Output the [x, y] coordinate of the center of the cell containing the given text.  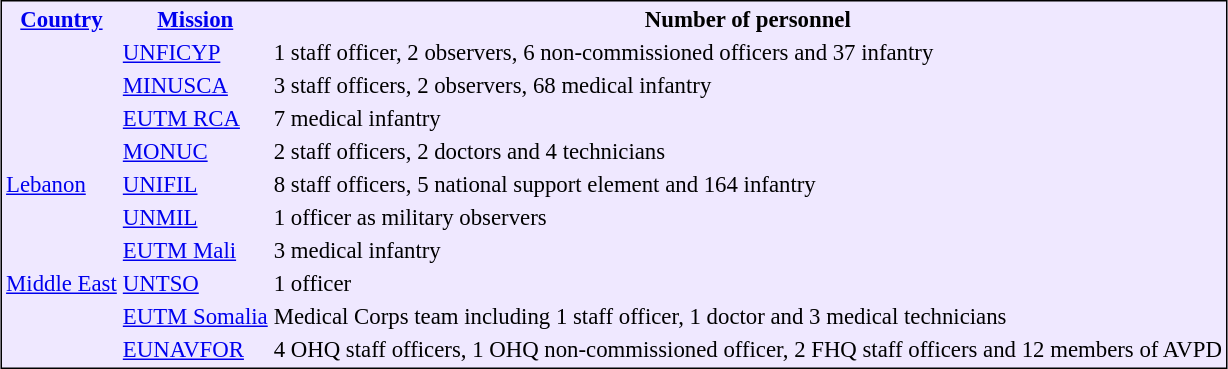
MINUSCA [195, 85]
8 staff officers, 5 national support element and 164 infantry [748, 185]
3 medical infantry [748, 251]
1 officer as military observers [748, 217]
UNMIL [195, 217]
1 staff officer, 2 observers, 6 non-commissioned officers and 37 infantry [748, 53]
Medical Corps team including 1 staff officer, 1 doctor and 3 medical technicians [748, 317]
UNIFIL [195, 185]
Lebanon [62, 185]
UNTSO [195, 283]
3 staff officers, 2 observers, 68 medical infantry [748, 85]
1 officer [748, 283]
EUTM Somalia [195, 317]
Middle East [62, 283]
7 medical infantry [748, 119]
EUNAVFOR [195, 349]
Country [62, 19]
EUTM Mali [195, 251]
EUTM RCA [195, 119]
4 OHQ staff officers, 1 OHQ non-commissioned officer, 2 FHQ staff officers and 12 members of AVPD [748, 349]
Number of personnel [748, 19]
2 staff officers, 2 doctors and 4 technicians [748, 151]
Mission [195, 19]
UNFICYP [195, 53]
MONUC [195, 151]
